Output the (X, Y) coordinate of the center of the cell containing the given text.  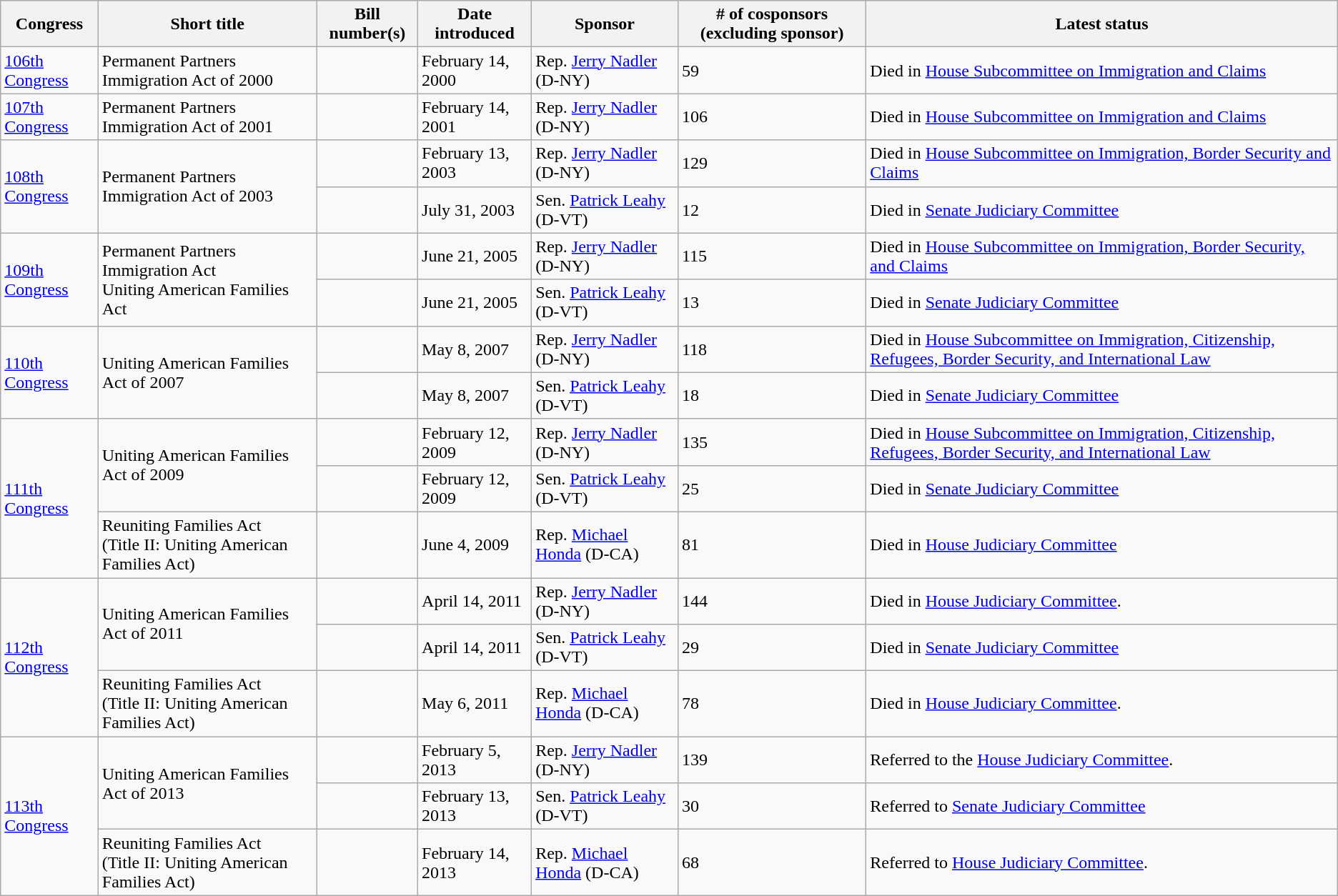
12 (772, 210)
109th Congress (49, 279)
18 (772, 396)
118 (772, 349)
Short title (207, 24)
Sponsor (605, 24)
111th Congress (49, 498)
144 (772, 600)
139 (772, 760)
112th Congress (49, 657)
February 14, 2001 (475, 117)
Permanent Partners Immigration ActUniting American Families Act (207, 279)
30 (772, 806)
February 14, 2013 (475, 862)
February 14, 2000 (475, 70)
Uniting American Families Act of 2013 (207, 783)
13 (772, 303)
February 13, 2003 (475, 163)
Bill number(s) (367, 24)
106 (772, 117)
Uniting American Families Act of 2009 (207, 465)
Permanent Partners Immigration Act of 2001 (207, 117)
June 4, 2009 (475, 544)
Congress (49, 24)
81 (772, 544)
Latest status (1102, 24)
107th Congress (49, 117)
108th Congress (49, 186)
Referred to Senate Judiciary Committee (1102, 806)
Permanent Partners Immigration Act of 2003 (207, 186)
106th Congress (49, 70)
# of cosponsors (excluding sponsor) (772, 24)
Uniting American Families Act of 2007 (207, 372)
Referred to House Judiciary Committee. (1102, 862)
Permanent Partners Immigration Act of 2000 (207, 70)
129 (772, 163)
July 31, 2003 (475, 210)
135 (772, 442)
February 5, 2013 (475, 760)
Died in House Subcommittee on Immigration, Border Security and Claims (1102, 163)
Referred to the House Judiciary Committee. (1102, 760)
110th Congress (49, 372)
Died in House Subcommittee on Immigration, Border Security, and Claims (1102, 256)
25 (772, 489)
May 6, 2011 (475, 704)
29 (772, 647)
115 (772, 256)
Uniting American Families Act of 2011 (207, 624)
59 (772, 70)
Died in House Judiciary Committee (1102, 544)
113th Congress (49, 816)
Date introduced (475, 24)
February 13, 2013 (475, 806)
68 (772, 862)
78 (772, 704)
